Find where the given text appears and provide that cell's center as (x, y) coordinate. 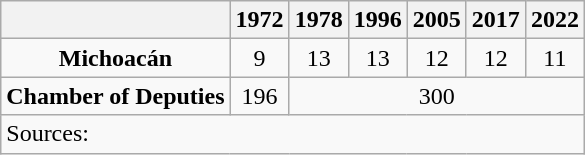
11 (554, 58)
2022 (554, 20)
300 (436, 96)
1972 (260, 20)
9 (260, 58)
Michoacán (116, 58)
196 (260, 96)
Sources: (293, 134)
Chamber of Deputies (116, 96)
1996 (378, 20)
1978 (318, 20)
2017 (496, 20)
2005 (436, 20)
